Locate the cell with the specified text and output its [x, y] center coordinate. 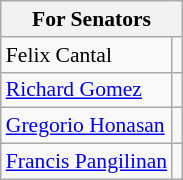
Francis Pangilinan [86, 162]
For Senators [92, 19]
Gregorio Honasan [86, 126]
Felix Cantal [86, 55]
Richard Gomez [86, 90]
